Provide the [x, y] coordinate of the cell's center where the given text is located.  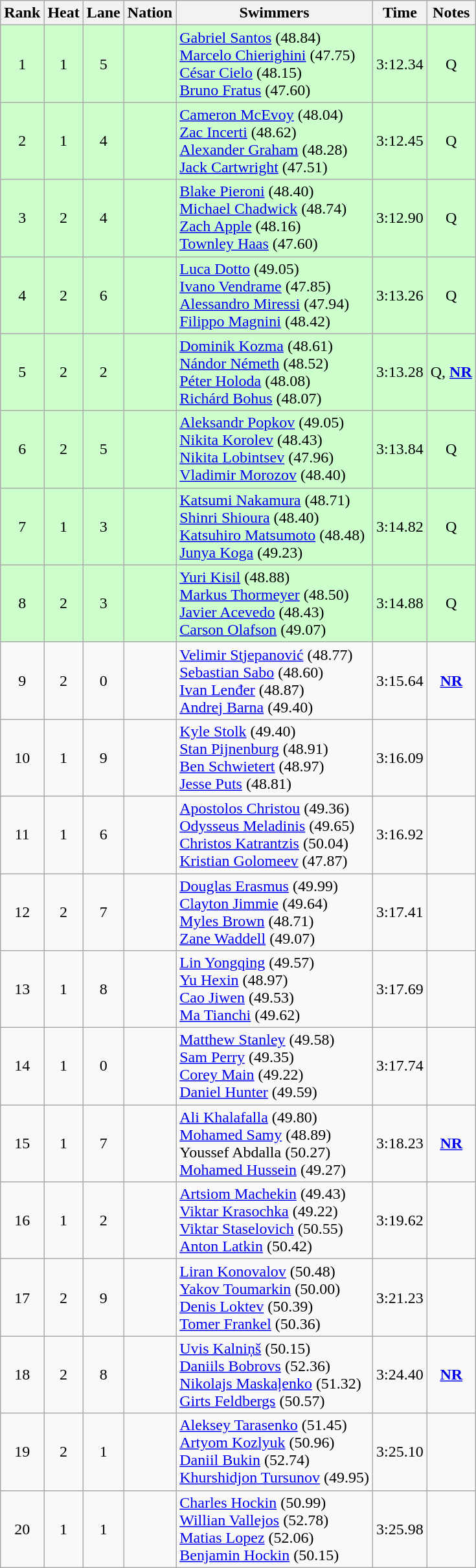
3:15.64 [400, 680]
Blake Pieroni (48.40)Michael Chadwick (48.74)Zach Apple (48.16)Townley Haas (47.60) [275, 218]
3:13.84 [400, 449]
Time [400, 13]
3:12.90 [400, 218]
17 [22, 1298]
Nation [150, 13]
Liran Konovalov (50.48)Yakov Toumarkin (50.00)Denis Loktev (50.39)Tomer Frankel (50.36) [275, 1298]
19 [22, 1452]
3:17.74 [400, 1066]
3:16.09 [400, 758]
Swimmers [275, 13]
Matthew Stanley (49.58)Sam Perry (49.35)Corey Main (49.22)Daniel Hunter (49.59) [275, 1066]
3:13.28 [400, 372]
18 [22, 1374]
Heat [63, 13]
Velimir Stjepanović (48.77)Sebastian Sabo (48.60)Ivan Lenđer (48.87)Andrej Barna (49.40) [275, 680]
Douglas Erasmus (49.99)Clayton Jimmie (49.64)Myles Brown (48.71)Zane Waddell (49.07) [275, 912]
10 [22, 758]
3:24.40 [400, 1374]
3:25.10 [400, 1452]
Aleksandr Popkov (49.05)Nikita Korolev (48.43)Nikita Lobintsev (47.96)Vladimir Morozov (48.40) [275, 449]
13 [22, 990]
3:14.88 [400, 604]
20 [22, 1528]
Cameron McEvoy (48.04)Zac Incerti (48.62)Alexander Graham (48.28)Jack Cartwright (47.51) [275, 141]
Lane [104, 13]
Katsumi Nakamura (48.71)Shinri Shioura (48.40)Katsuhiro Matsumoto (48.48)Junya Koga (49.23) [275, 526]
3:14.82 [400, 526]
Apostolos Christou (49.36)Odysseus Meladinis (49.65)Christos Katrantzis (50.04)Kristian Golomeev (47.87) [275, 834]
Q, NR [451, 372]
3:16.92 [400, 834]
3:17.69 [400, 990]
3:12.34 [400, 63]
3:12.45 [400, 141]
Uvis Kalniņš (50.15)Daniils Bobrovs (52.36)Nikolajs Maskaļenko (51.32)Girts Feldbergs (50.57) [275, 1374]
Notes [451, 13]
3:21.23 [400, 1298]
Aleksey Tarasenko (51.45)Artyom Kozlyuk (50.96)Daniil Bukin (52.74)Khurshidjon Tursunov (49.95) [275, 1452]
3:19.62 [400, 1220]
Charles Hockin (50.99)Willian Vallejos (52.78)Matias Lopez (52.06)Benjamin Hockin (50.15) [275, 1528]
15 [22, 1144]
Kyle Stolk (49.40)Stan Pijnenburg (48.91)Ben Schwietert (48.97)Jesse Puts (48.81) [275, 758]
3:13.26 [400, 295]
12 [22, 912]
16 [22, 1220]
Lin Yongqing (49.57)Yu Hexin (48.97)Cao Jiwen (49.53)Ma Tianchi (49.62) [275, 990]
Yuri Kisil (48.88)Markus Thormeyer (48.50)Javier Acevedo (48.43)Carson Olafson (49.07) [275, 604]
Luca Dotto (49.05)Ivano Vendrame (47.85)Alessandro Miressi (47.94)Filippo Magnini (48.42) [275, 295]
Gabriel Santos (48.84)Marcelo Chierighini (47.75)César Cielo (48.15)Bruno Fratus (47.60) [275, 63]
Rank [22, 13]
Dominik Kozma (48.61)Nándor Németh (48.52)Péter Holoda (48.08)Richárd Bohus (48.07) [275, 372]
Artsiom Machekin (49.43)Viktar Krasochka (49.22)Viktar Staselovich (50.55)Anton Latkin (50.42) [275, 1220]
14 [22, 1066]
3:25.98 [400, 1528]
3:18.23 [400, 1144]
3:17.41 [400, 912]
11 [22, 834]
Ali Khalafalla (49.80)Mohamed Samy (48.89)Youssef Abdalla (50.27)Mohamed Hussein (49.27) [275, 1144]
